Output the (x, y) coordinate of the center of the cell containing the given text.  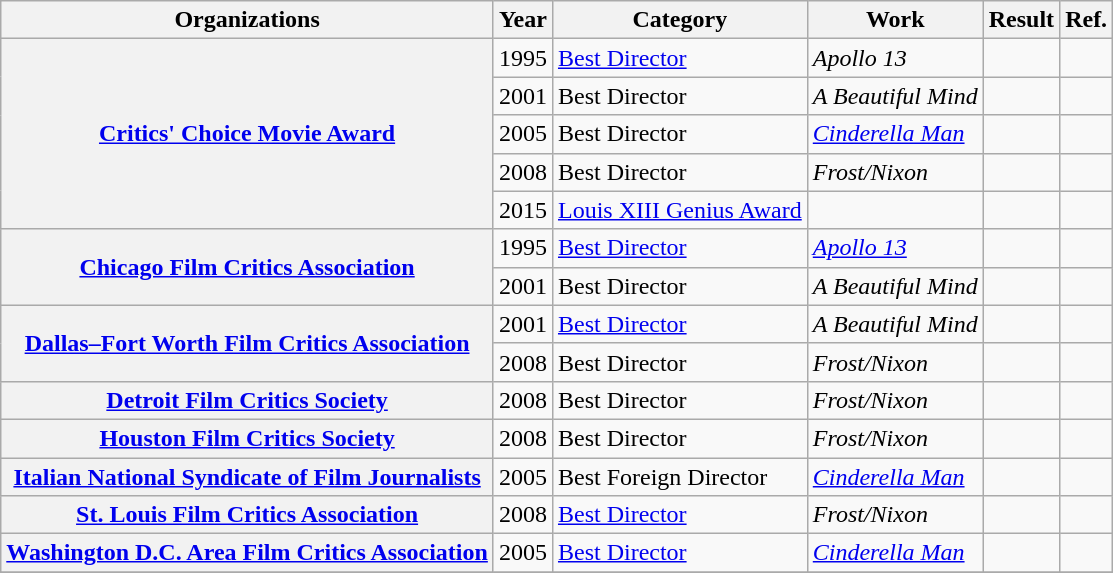
Organizations (248, 20)
Year (522, 20)
Best Foreign Director (680, 477)
St. Louis Film Critics Association (248, 515)
Detroit Film Critics Society (248, 400)
Chicago Film Critics Association (248, 267)
Washington D.C. Area Film Critics Association (248, 553)
Louis XIII Genius Award (680, 210)
Italian National Syndicate of Film Journalists (248, 477)
Houston Film Critics Society (248, 438)
Critics' Choice Movie Award (248, 134)
Category (680, 20)
Work (895, 20)
Ref. (1086, 20)
Result (1021, 20)
2015 (522, 210)
Dallas–Fort Worth Film Critics Association (248, 343)
